Determine the [X, Y] coordinate at the center of the cell enclosing the given text.  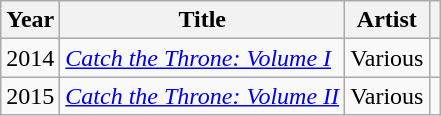
Catch the Throne: Volume I [202, 58]
Artist [387, 20]
Title [202, 20]
Catch the Throne: Volume II [202, 96]
2014 [30, 58]
Year [30, 20]
2015 [30, 96]
